Return [x, y] of the center of cell containing provided text 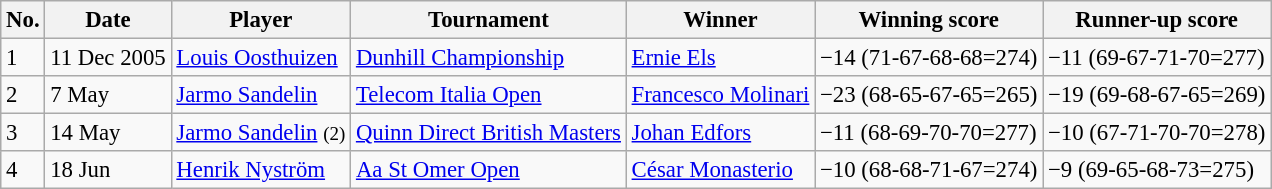
Winning score [929, 20]
Ernie Els [720, 58]
Dunhill Championship [489, 58]
Aa St Omer Open [489, 170]
−9 (69-65-68-73=275) [1157, 170]
Runner-up score [1157, 20]
Francesco Molinari [720, 95]
Quinn Direct British Masters [489, 133]
−11 (69-67-71-70=277) [1157, 58]
César Monasterio [720, 170]
−10 (68-68-71-67=274) [929, 170]
7 May [108, 95]
2 [23, 95]
Johan Edfors [720, 133]
Henrik Nyström [261, 170]
Tournament [489, 20]
Louis Oosthuizen [261, 58]
−23 (68-65-67-65=265) [929, 95]
4 [23, 170]
Jarmo Sandelin (2) [261, 133]
1 [23, 58]
14 May [108, 133]
18 Jun [108, 170]
−19 (69-68-67-65=269) [1157, 95]
Jarmo Sandelin [261, 95]
−10 (67-71-70-70=278) [1157, 133]
3 [23, 133]
No. [23, 20]
11 Dec 2005 [108, 58]
−14 (71-67-68-68=274) [929, 58]
−11 (68-69-70-70=277) [929, 133]
Player [261, 20]
Telecom Italia Open [489, 95]
Winner [720, 20]
Date [108, 20]
